Locate the cell with the specified text and output its [x, y] center coordinate. 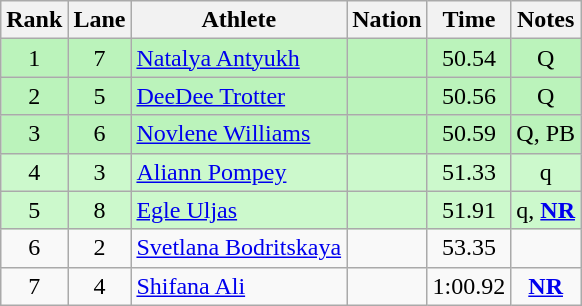
Athlete [239, 20]
Lane [100, 20]
q, NR [546, 210]
Q, PB [546, 134]
Egle Uljas [239, 210]
Rank [34, 20]
DeeDee Trotter [239, 96]
Novlene Williams [239, 134]
50.59 [469, 134]
51.33 [469, 172]
1 [34, 58]
Notes [546, 20]
50.56 [469, 96]
Shifana Ali [239, 286]
Aliann Pompey [239, 172]
53.35 [469, 248]
50.54 [469, 58]
51.91 [469, 210]
8 [100, 210]
q [546, 172]
Svetlana Bodritskaya [239, 248]
Time [469, 20]
1:00.92 [469, 286]
Natalya Antyukh [239, 58]
Nation [387, 20]
NR [546, 286]
